Determine the [x, y] coordinate at the center of the cell enclosing the given text.  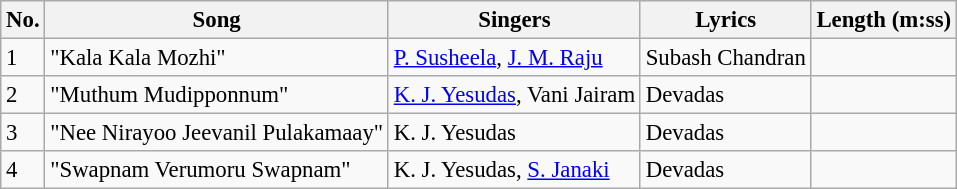
No. [23, 20]
3 [23, 133]
"Swapnam Verumoru Swapnam" [217, 170]
K. J. Yesudas, S. Janaki [514, 170]
P. Susheela, J. M. Raju [514, 58]
"Muthum Mudipponnum" [217, 95]
Length (m:ss) [884, 20]
Subash Chandran [726, 58]
"Nee Nirayoo Jeevanil Pulakamaay" [217, 133]
Singers [514, 20]
1 [23, 58]
4 [23, 170]
Song [217, 20]
2 [23, 95]
K. J. Yesudas [514, 133]
"Kala Kala Mozhi" [217, 58]
K. J. Yesudas, Vani Jairam [514, 95]
Lyrics [726, 20]
